Capture the cell that displays the provided text and extract its [X, Y] central coordinate. 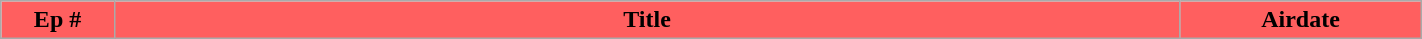
Title [646, 20]
Airdate [1300, 20]
Ep # [58, 20]
